For the text-containing cell, return its midpoint in [x, y] coordinate format. 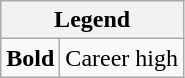
Bold [30, 58]
Legend [92, 20]
Career high [122, 58]
